From the cell containing the given text, extract its center point as [X, Y] coordinate. 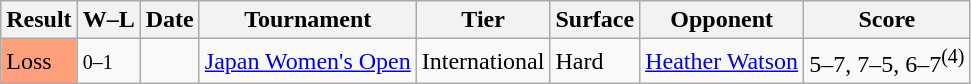
Date [170, 20]
Tier [483, 20]
Tournament [308, 20]
Hard [595, 62]
Japan Women's Open [308, 62]
Opponent [722, 20]
Loss [39, 62]
W–L [108, 20]
Surface [595, 20]
Result [39, 20]
Score [887, 20]
0–1 [108, 62]
5–7, 7–5, 6–7(4) [887, 62]
International [483, 62]
Heather Watson [722, 62]
